Identify which cell holds the provided text, then report its (X, Y) central coordinate. 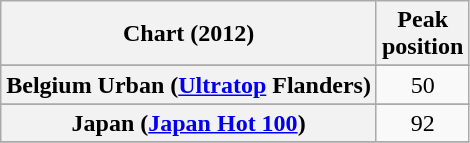
50 (422, 85)
Chart (2012) (189, 34)
Japan (Japan Hot 100) (189, 123)
Peakposition (422, 34)
Belgium Urban (Ultratop Flanders) (189, 85)
92 (422, 123)
